Return the (x, y) coordinate for the center point of the cell that contains the specified text.  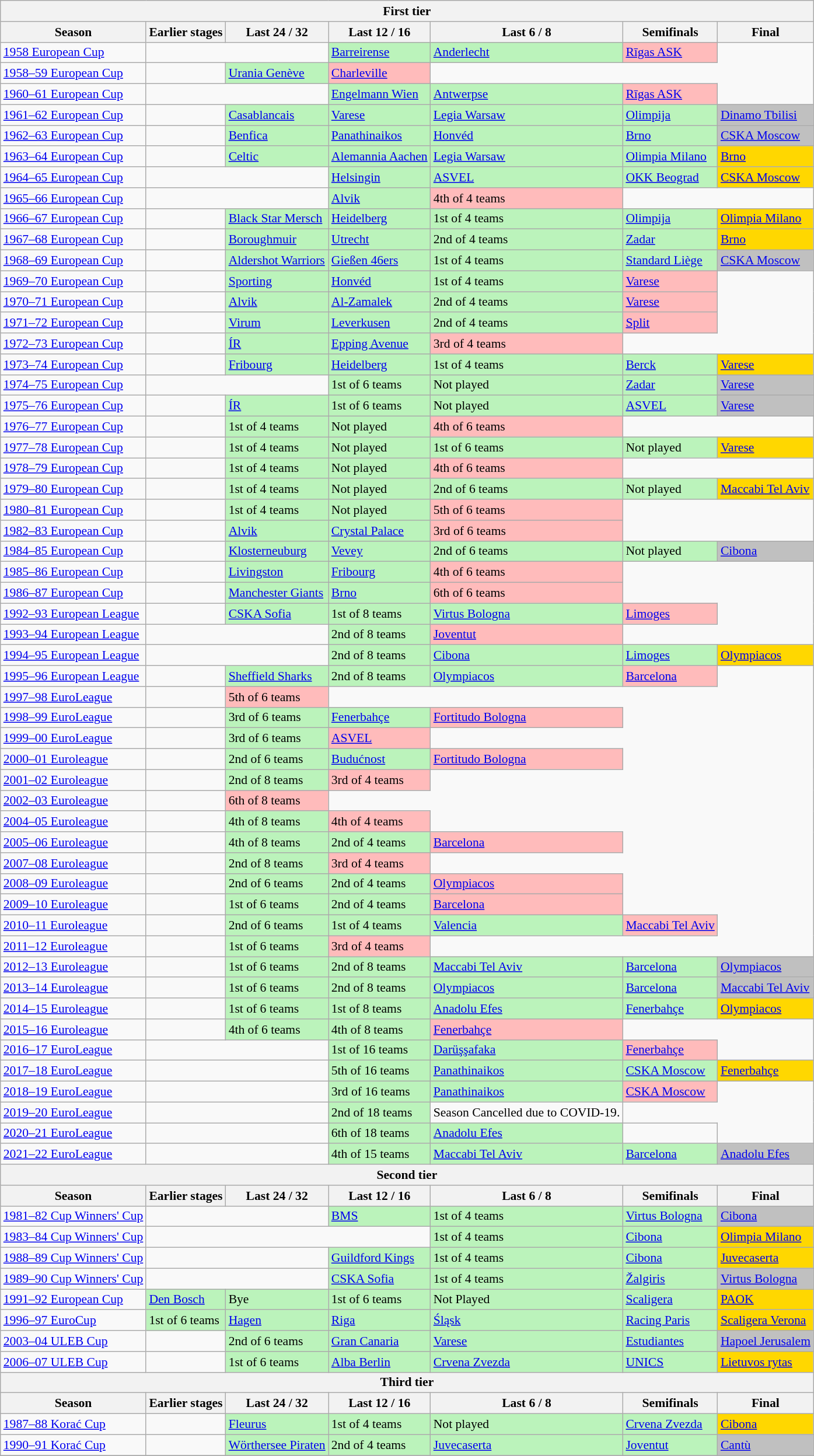
Utrecht (379, 240)
2019–20 EuroLeague (74, 1112)
1994–95 European League (74, 656)
2002–03 Euroleague (74, 801)
1968–69 European Cup (74, 261)
1985–86 European Cup (74, 572)
Al-Zamalek (379, 302)
Scaligera Verona (766, 1321)
Season Cancelled due to COVID-19. (527, 1112)
Guildford Kings (379, 1258)
Gran Canaria (379, 1341)
3rd of 16 teams (379, 1092)
1965–66 European Cup (74, 198)
Vevey (379, 551)
2020–21 EuroLeague (74, 1133)
Racing Paris (670, 1321)
1990–91 Korać Cup (74, 1445)
1978–79 European Cup (74, 468)
Second tier (407, 1175)
Estudiantes (670, 1341)
Virum (277, 323)
2005–06 Euroleague (74, 842)
2001–02 Euroleague (74, 780)
Sheffield Sharks (277, 676)
1969–70 European Cup (74, 281)
1974–75 European Cup (74, 385)
1960–61 European Cup (74, 94)
2018–19 EuroLeague (74, 1092)
1966–67 European Cup (74, 219)
Third tier (407, 1382)
2013–14 Euroleague (74, 988)
1998–99 EuroLeague (74, 717)
Crystal Palace (379, 531)
1999–00 EuroLeague (74, 738)
1987–88 Korać Cup (74, 1424)
1986–87 European Cup (74, 593)
1958 European Cup (74, 52)
Wörthersee Piraten (277, 1445)
2015–16 Euroleague (74, 1030)
Hapoel Jerusalem (766, 1341)
1962–63 European Cup (74, 136)
2000–01 Euroleague (74, 759)
1980–81 European Cup (74, 510)
1996–97 EuroCup (74, 1321)
1991–92 European Cup (74, 1300)
Leverkusen (379, 323)
2010–11 Euroleague (74, 926)
Aldershot Warriors (277, 261)
Casablancais (277, 115)
5th of 16 teams (379, 1071)
Black Star Mersch (277, 219)
1967–68 European Cup (74, 240)
Hagen (277, 1321)
2008–09 Euroleague (74, 884)
1979–80 European Cup (74, 489)
2003–04 ULEB Cup (74, 1341)
Klosterneuburg (277, 551)
Engelmann Wien (379, 94)
Darüşşafaka (527, 1050)
First tier (407, 11)
1992–93 European League (74, 614)
1977–78 European Cup (74, 447)
Antwerpse (527, 94)
Bye (277, 1300)
1970–71 European Cup (74, 302)
1993–94 European League (74, 635)
Alba Berlin (379, 1362)
6th of 6 teams (527, 593)
1961–62 European Cup (74, 115)
1989–90 Cup Winners' Cup (74, 1279)
2011–12 Euroleague (74, 946)
BMS (379, 1216)
1958–59 European Cup (74, 73)
6th of 18 teams (379, 1133)
1988–89 Cup Winners' Cup (74, 1258)
Fleurus (277, 1424)
Valencia (527, 926)
Urania Genève (277, 73)
PAOK (766, 1300)
Celtic (277, 157)
OKK Beograd (670, 177)
2017–18 EuroLeague (74, 1071)
6th of 8 teams (277, 801)
1984–85 European Cup (74, 551)
Lietuvos rytas (766, 1362)
Dinamo Tbilisi (766, 115)
1971–72 European Cup (74, 323)
Berck (670, 365)
Helsingin (379, 177)
Den Bosch (186, 1300)
2016–17 EuroLeague (74, 1050)
1975–76 European Cup (74, 406)
1963–64 European Cup (74, 157)
2021–22 EuroLeague (74, 1154)
Livingston (277, 572)
2014–15 Euroleague (74, 1009)
Śląsk (527, 1321)
Gießen 46ers (379, 261)
UNICS (670, 1362)
Budućnost (379, 759)
1997–98 EuroLeague (74, 697)
Cantù (766, 1445)
Manchester Giants (277, 593)
2009–10 Euroleague (74, 905)
1981–82 Cup Winners' Cup (74, 1216)
2004–05 Euroleague (74, 822)
2nd of 18 teams (379, 1112)
2006–07 ULEB Cup (74, 1362)
1st of 16 teams (379, 1050)
Alemannia Aachen (379, 157)
Riga (379, 1321)
2012–13 Euroleague (74, 967)
Epping Avenue (379, 344)
1976–77 European Cup (74, 427)
Sporting (277, 281)
1973–74 European Cup (74, 365)
Split (670, 323)
Benfica (277, 136)
1982–83 European Cup (74, 531)
Not Played (527, 1300)
Anderlecht (527, 52)
4th of 15 teams (379, 1154)
1983–84 Cup Winners' Cup (74, 1237)
2007–08 Euroleague (74, 863)
Žalgiris (670, 1279)
Scaligera (670, 1300)
Charleville (379, 73)
1995–96 European League (74, 676)
Standard Liège (670, 261)
1964–65 European Cup (74, 177)
1972–73 European Cup (74, 344)
Barreirense (379, 52)
Boroughmuir (277, 240)
